Locate the cell with the specified text and output its (x, y) center coordinate. 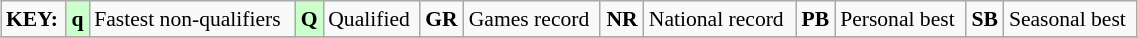
NR (622, 19)
PB (816, 19)
SB (985, 19)
q (78, 19)
Qualified (371, 19)
National record (720, 19)
Personal best (900, 19)
KEY: (34, 19)
Seasonal best (1070, 19)
GR (442, 19)
Games record (532, 19)
Fastest non-qualifiers (192, 19)
Q (309, 19)
